Identify which cell holds the provided text, then report its (X, Y) central coordinate. 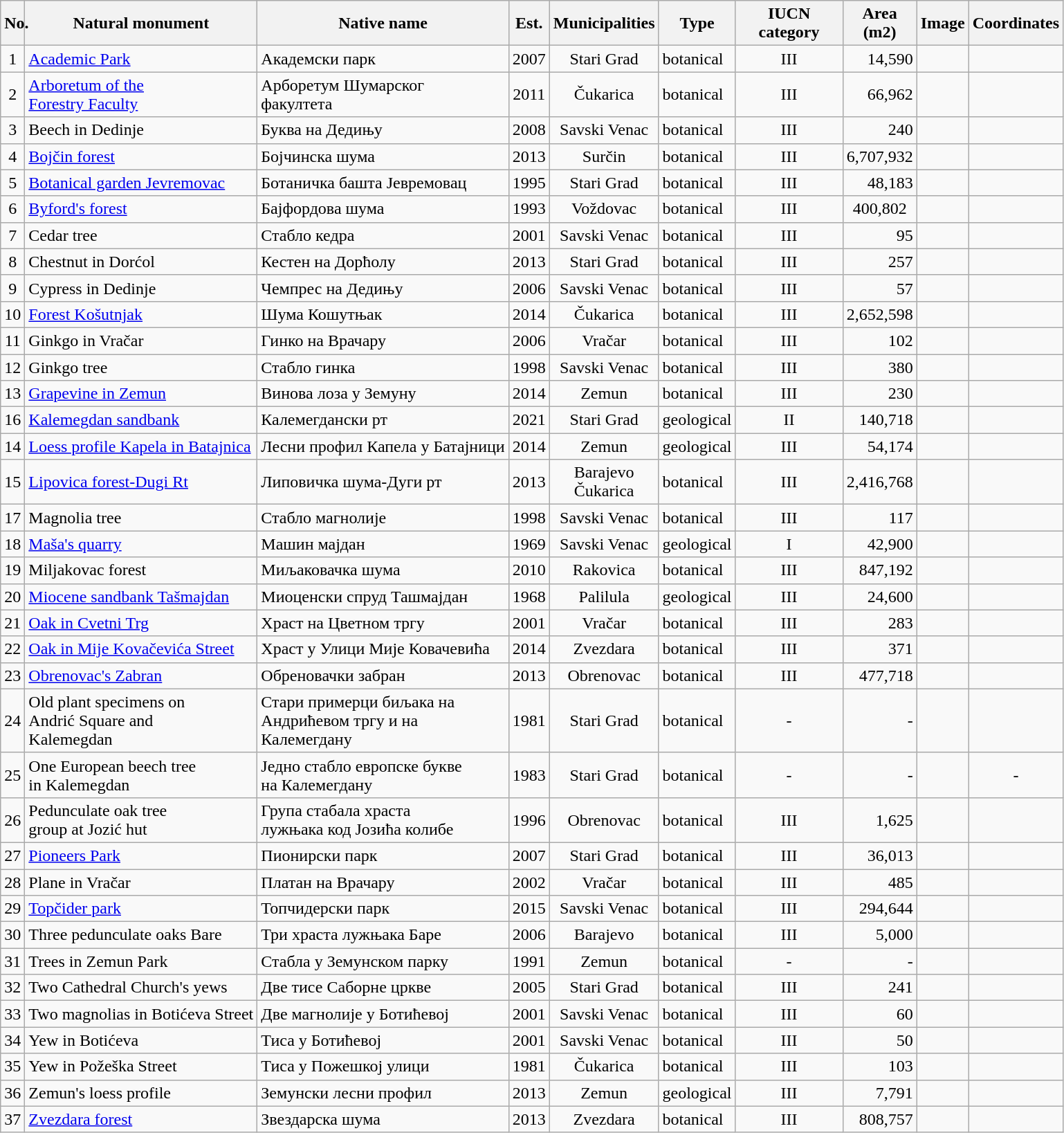
Two magnolias in Botićeva Street (141, 1014)
Земунски лесни профил (383, 1093)
Машин мајдан (383, 544)
48,183 (880, 183)
485 (880, 882)
12 (12, 368)
2 (12, 94)
Бојчинска шума (383, 156)
28 (12, 882)
I (789, 544)
103 (880, 1067)
371 (880, 649)
Звездарска шума (383, 1119)
1983 (529, 775)
Стабла у Земунском парку (383, 961)
10 (12, 314)
Type (697, 24)
24 (12, 720)
2002 (529, 882)
Cypress in Dedinje (141, 288)
29 (12, 909)
95 (880, 235)
Стари примерци биљака наАндрићевом тргу и наКалемегдану (383, 720)
57 (880, 288)
Топчидерски парк (383, 909)
4 (12, 156)
IUCN category (789, 24)
BarajevoČukarica (604, 482)
30 (12, 935)
35 (12, 1067)
Пионирски парк (383, 855)
Гинко на Врачару (383, 341)
Loess profile Kapela in Batajnica (141, 446)
102 (880, 341)
2005 (529, 988)
Тиса у Ботићевој (383, 1040)
Academic Park (141, 59)
17 (12, 518)
1969 (529, 544)
Кестен на Дорћолу (383, 262)
34 (12, 1040)
Ботаничка башта Јевремовац (383, 183)
Миљаковачка шума (383, 570)
3 (12, 130)
15 (12, 482)
400,802 (880, 209)
Arboretum of theForestry Faculty (141, 94)
Plane in Vračar (141, 882)
7 (12, 235)
66,962 (880, 94)
Native name (383, 24)
5,000 (880, 935)
1993 (529, 209)
Municipalities (604, 24)
140,718 (880, 420)
5 (12, 183)
Old plant specimens onAndrić Square andKalemegdan (141, 720)
31 (12, 961)
Стабло гинка (383, 368)
9 (12, 288)
Kalemegdan sandbank (141, 420)
7,791 (880, 1093)
Липовичка шума-Дуги рт (383, 482)
Стабло кедра (383, 235)
Three pedunculate oaks Bare (141, 935)
Zemun's loess profile (141, 1093)
Винова лоза у Земуну (383, 394)
19 (12, 570)
847,192 (880, 570)
8 (12, 262)
Академски парк (383, 59)
Yew in Botićeva (141, 1040)
1996 (529, 819)
808,757 (880, 1119)
Zvezdara forest (141, 1119)
Miljakovac forest (141, 570)
Cedar tree (141, 235)
Beech in Dedinje (141, 130)
Две магнолије у Ботићевој (383, 1014)
2,652,598 (880, 314)
Pedunculate oak treegroup at Jozić hut (141, 819)
50 (880, 1040)
60 (880, 1014)
54,174 (880, 446)
Чемпрес на Дедињу (383, 288)
Byford's forest (141, 209)
1 (12, 59)
477,718 (880, 676)
240 (880, 130)
Miocene sandbank Tašmajdan (141, 597)
Стабло магнолије (383, 518)
Ginkgo in Vračar (141, 341)
294,644 (880, 909)
24,600 (880, 597)
Платан на Врачару (383, 882)
2021 (529, 420)
Храст у Улици Мије Ковачевића (383, 649)
One European beech treein Kalemegdan (141, 775)
22 (12, 649)
Тиса у Пожешкој улици (383, 1067)
Храст на Цветном тргу (383, 623)
6 (12, 209)
1968 (529, 597)
Maša's quarry (141, 544)
37 (12, 1119)
36,013 (880, 855)
Coordinates (1016, 24)
Palilula (604, 597)
Botanical garden Jevremovac (141, 183)
18 (12, 544)
11 (12, 341)
1,625 (880, 819)
Yew in Požeška Street (141, 1067)
Trees in Zemun Park (141, 961)
No. (12, 24)
Бајфордова шума (383, 209)
Lipovica forest-Dugi Rt (141, 482)
2010 (529, 570)
20 (12, 597)
Pioneers Park (141, 855)
14 (12, 446)
14,590 (880, 59)
Grapevine in Zemun (141, 394)
2015 (529, 909)
Ginkgo tree (141, 368)
Surčin (604, 156)
Шума Кошутњак (383, 314)
257 (880, 262)
42,900 (880, 544)
Natural monument (141, 24)
Миоценски спруд Ташмајдан (383, 597)
117 (880, 518)
Две тисе Саборне цркве (383, 988)
Topčider park (141, 909)
Oak in Mije Kоvačevića Street (141, 649)
Група стабала храсталужњака код Јозића колибе (383, 819)
33 (12, 1014)
27 (12, 855)
Forest Košutnjak (141, 314)
241 (880, 988)
2008 (529, 130)
Est. (529, 24)
Три храста лужњака Баре (383, 935)
Image (942, 24)
23 (12, 676)
16 (12, 420)
Једно стабло европске буквена Калемегдану (383, 775)
II (789, 420)
2,416,768 (880, 482)
32 (12, 988)
380 (880, 368)
Буква на Дедињу (383, 130)
25 (12, 775)
Chestnut in Dorćol (141, 262)
26 (12, 819)
Magnolia tree (141, 518)
Обреновачки забран (383, 676)
13 (12, 394)
Barajevo (604, 935)
Oak in Cvetni Trg (141, 623)
Two Cathedral Church's yews (141, 988)
36 (12, 1093)
Арборетум Шумарскогфакултета (383, 94)
1991 (529, 961)
230 (880, 394)
Калемегдански рт (383, 420)
1995 (529, 183)
Voždovac (604, 209)
2011 (529, 94)
Bojčin forest (141, 156)
Obrenovac's Zabran (141, 676)
21 (12, 623)
6,707,932 (880, 156)
Лесни профил Капела у Батајници (383, 446)
283 (880, 623)
Area(m2) (880, 24)
Rakovica (604, 570)
